Detect which cell encompasses the target text, then output its [x, y] center coordinate. 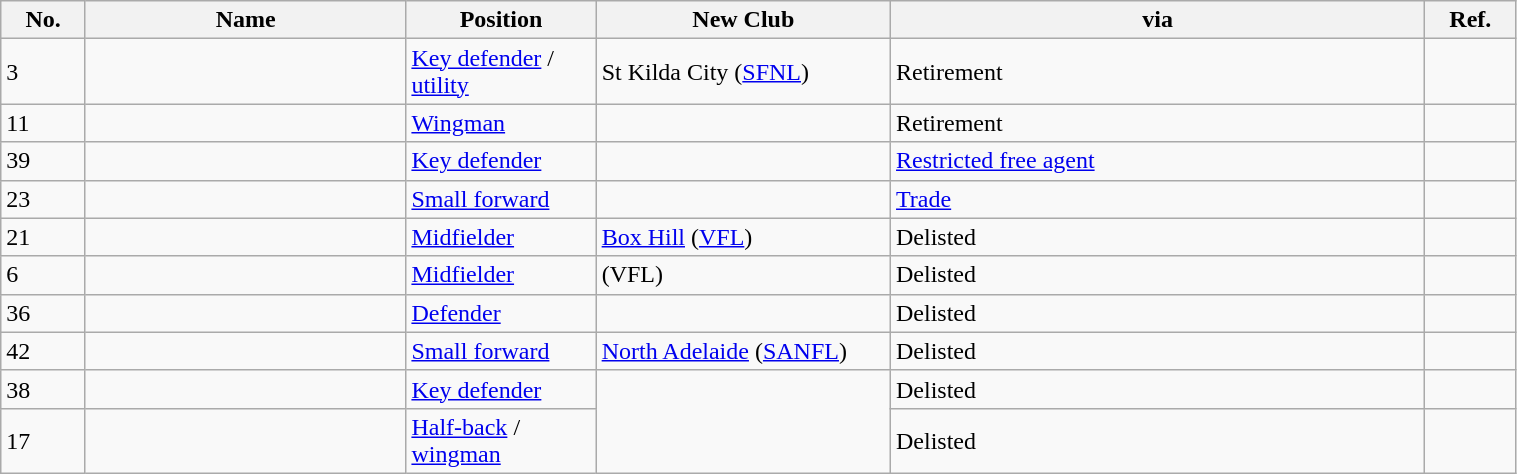
Box Hill (VFL) [743, 237]
Trade [1158, 199]
Wingman [501, 123]
11 [44, 123]
Position [501, 20]
38 [44, 389]
St Kilda City (SFNL) [743, 72]
New Club [743, 20]
via [1158, 20]
No. [44, 20]
3 [44, 72]
Half-back / wingman [501, 440]
Name [245, 20]
42 [44, 351]
39 [44, 161]
6 [44, 275]
Defender [501, 313]
17 [44, 440]
(VFL) [743, 275]
North Adelaide (SANFL) [743, 351]
Restricted free agent [1158, 161]
36 [44, 313]
23 [44, 199]
Key defender / utility [501, 72]
21 [44, 237]
Ref. [1470, 20]
